Pinpoint the cell where the given text exists, returning its [X, Y] midpoint coordinate. 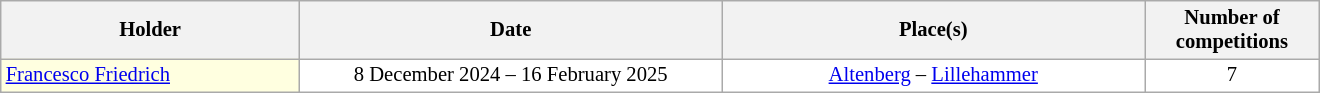
Place(s) [934, 29]
Date [510, 29]
Number of competitions [1232, 29]
7 [1232, 75]
Holder [150, 29]
Francesco Friedrich [150, 75]
8 December 2024 – 16 February 2025 [510, 75]
Altenberg – Lillehammer [934, 75]
